Return (x, y) of the center of cell containing provided text 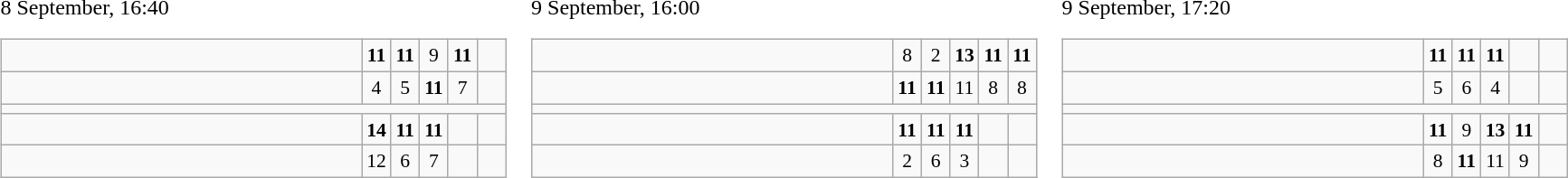
12 (376, 162)
3 (965, 162)
14 (376, 129)
